Scan for the cell matching the given text and deliver its [x, y] coordinate at center. 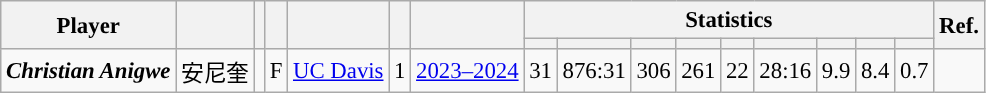
安尼奎 [215, 71]
0.7 [914, 71]
Player [88, 25]
8.4 [876, 71]
31 [540, 71]
28:16 [786, 71]
F [276, 71]
306 [654, 71]
Ref. [959, 25]
2023–2024 [468, 71]
UC Davis [338, 71]
1 [400, 71]
Christian Anigwe [88, 71]
876:31 [594, 71]
Statistics [729, 20]
22 [738, 71]
9.9 [836, 71]
261 [698, 71]
